Pinpoint the cell where the given text exists, returning its (x, y) midpoint coordinate. 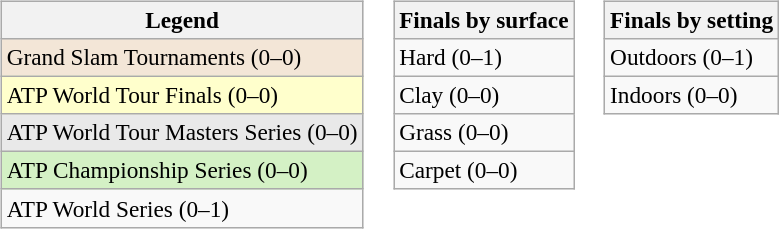
Legend (182, 20)
Hard (0–1) (484, 57)
Finals by surface (484, 20)
Outdoors (0–1) (692, 57)
ATP World Series (0–1) (182, 208)
ATP World Tour Masters Series (0–0) (182, 133)
ATP Championship Series (0–0) (182, 171)
Finals by setting (692, 20)
Clay (0–0) (484, 95)
ATP World Tour Finals (0–0) (182, 95)
Carpet (0–0) (484, 171)
Grass (0–0) (484, 133)
Indoors (0–0) (692, 95)
Grand Slam Tournaments (0–0) (182, 57)
